Extract the [X, Y] coordinate from the center of the cell holding the provided text.  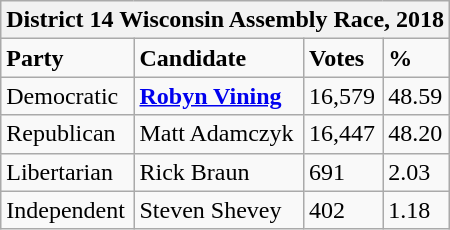
2.03 [416, 172]
16,447 [344, 134]
691 [344, 172]
402 [344, 210]
Party [68, 58]
Independent [68, 210]
48.20 [416, 134]
Votes [344, 58]
48.59 [416, 96]
Rick Braun [219, 172]
District 14 Wisconsin Assembly Race, 2018 [226, 20]
Robyn Vining [219, 96]
16,579 [344, 96]
Republican [68, 134]
% [416, 58]
Steven Shevey [219, 210]
Democratic [68, 96]
Candidate [219, 58]
Matt Adamczyk [219, 134]
Libertarian [68, 172]
1.18 [416, 210]
